Capture the cell that displays the provided text and extract its (X, Y) central coordinate. 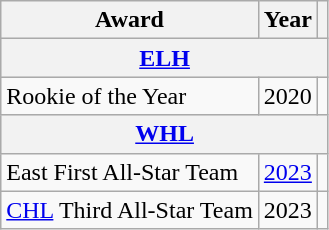
Award (130, 20)
2020 (288, 96)
ELH (165, 58)
CHL Third All-Star Team (130, 210)
Rookie of the Year (130, 96)
WHL (165, 134)
Year (288, 20)
East First All-Star Team (130, 172)
